Search for the cell housing the specified text and yield its [x, y] center coordinate. 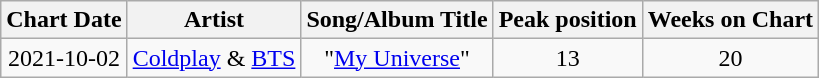
13 [568, 58]
20 [730, 58]
"My Universe" [397, 58]
Peak position [568, 20]
Coldplay & BTS [214, 58]
Song/Album Title [397, 20]
Chart Date [64, 20]
Artist [214, 20]
2021-10-02 [64, 58]
Weeks on Chart [730, 20]
